Scan for the cell matching the given text and deliver its (x, y) coordinate at center. 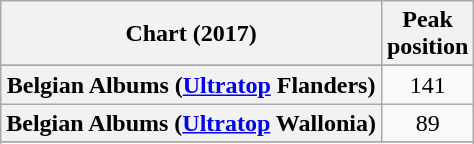
141 (427, 85)
Belgian Albums (Ultratop Wallonia) (192, 123)
Chart (2017) (192, 34)
Belgian Albums (Ultratop Flanders) (192, 85)
89 (427, 123)
Peak position (427, 34)
